Return (x, y) of the center of cell containing provided text 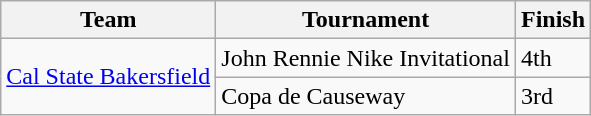
Copa de Causeway (366, 96)
John Rennie Nike Invitational (366, 58)
Tournament (366, 20)
Cal State Bakersfield (108, 77)
3rd (552, 96)
Finish (552, 20)
Team (108, 20)
4th (552, 58)
